Extract the [X, Y] coordinate from the center of the cell holding the provided text.  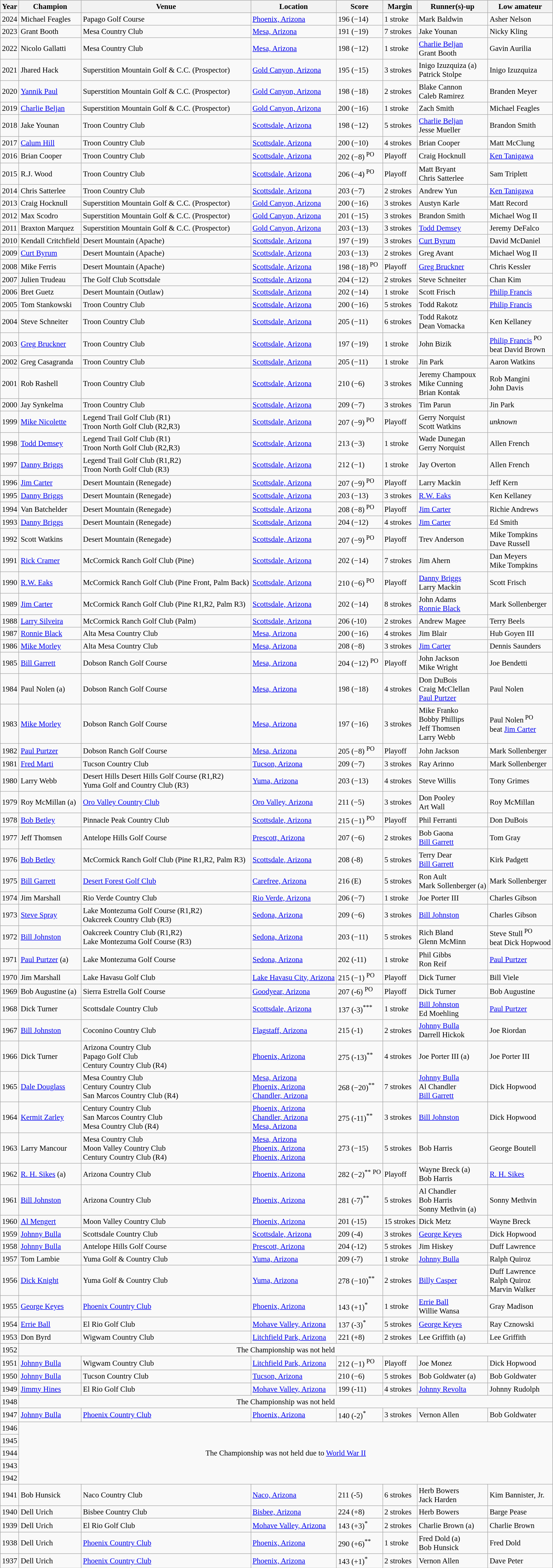
Chan Kim [520, 280]
143 (+3)* [360, 1525]
Terry DearBill Garrett [453, 859]
Nicky Kling [520, 32]
1982 [10, 750]
1980 [10, 781]
201 (−15) [360, 216]
282 (−2)** PO [360, 1174]
1981 [10, 764]
208 (−8) PO [360, 509]
Mark Baldwin [453, 19]
R. H. Sikes (a) [50, 1174]
Bisbee, Arizona [294, 1512]
1952 [10, 1350]
Van Batchelder [50, 509]
2007 [10, 280]
Dale Douglass [50, 1087]
Lee Griffith (a) [453, 1337]
1961 [10, 1200]
Oro Valley Country Club [166, 803]
215 (-1) [360, 1030]
Mesa, ArizonaPhoenix, ArizonaPhoenix, Arizona [294, 1148]
Charlie Beljan [50, 109]
Duff Lawrence [520, 1247]
275 (-11)** [360, 1117]
R.J. Wood [50, 174]
Tom Stankowski [50, 305]
Braxton Marquez [50, 228]
R. H. Sikes [520, 1174]
Paul Nolen (a) [50, 689]
Gerry Norquist Scott Watkins [453, 422]
John Bizik [453, 344]
195 (−15) [360, 70]
Mesa Country ClubCentury Country ClubSan Marcos Country Club (R4) [166, 1087]
Jay Overton [453, 465]
Matt Record [520, 203]
Rio Verde, Arizona [294, 898]
Ronnie Black [50, 633]
204 (−12) PO [360, 663]
John AdamsRonnie Black [453, 604]
1944 [10, 1453]
2018 [10, 126]
Ray Arinno [453, 764]
Desert Hills Desert Hills Golf Course (R1,R2)Yuma Golf and Country Club (R3) [166, 781]
Calum Hill [50, 143]
Hub Goyen III [520, 633]
John Jackson [453, 750]
Lake Montezuma Golf Course (R1,R2)Oakcreek Country Club (R3) [166, 915]
221 (+8) [360, 1337]
1998 [10, 443]
1945 [10, 1441]
Coconino Country Club [166, 1030]
137 (-3)*** [360, 1009]
2005 [10, 305]
1951 [10, 1363]
Oro Valley, Arizona [294, 803]
unknown [520, 422]
1978 [10, 820]
Rich BlandGlenn McMinn [453, 937]
Rob ManginiJohn Davis [520, 383]
2006 [10, 292]
1949 [10, 1389]
2009 [10, 253]
Barge Pease [520, 1512]
McCormick Ranch Golf Club (Pine Front, Palm Back) [166, 582]
1939 [10, 1525]
1975 [10, 881]
1937 [10, 1561]
2012 [10, 216]
Bob Augustine [520, 991]
1985 [10, 663]
Charlie Brown [520, 1525]
1996 [10, 483]
Tom Lambie [50, 1259]
205 (−8) PO [360, 750]
1946 [10, 1428]
1968 [10, 1009]
202 (−8) PO [360, 156]
213 (−3) [360, 443]
15 strokes [400, 1221]
210 (−6) PO [360, 582]
Bob GaonaBill Garrett [453, 838]
Grant Booth [50, 32]
197 (−16) [360, 724]
290 (+6)** [360, 1543]
Kim Bannister, Jr. [520, 1495]
Julien Trudeau [50, 280]
1971 [10, 960]
1994 [10, 509]
Jimmy Hines [50, 1389]
1986 [10, 646]
Gray Madison [520, 1306]
2011 [10, 228]
2016 [10, 156]
Asher Nelson [520, 19]
1984 [10, 689]
The Golf Club Scottsdale [166, 280]
Goodyear, Arizona [294, 991]
201 (-15) [360, 1221]
Sierra Estrella Golf Course [166, 991]
Ed Smith [520, 522]
Mesa, ArizonaPhoenix, ArizonaChandler, Arizona [294, 1087]
Dave Peter [520, 1561]
Jhared Hack [50, 70]
1989 [10, 604]
Todd Rakotz [453, 305]
Fred Marti [50, 764]
Phil GibbsRon Reif [453, 960]
Kendall Critchfield [50, 241]
2000 [10, 405]
Dick Knight [50, 1280]
1955 [10, 1306]
2019 [10, 109]
Danny BriggsLarry Mackin [453, 582]
Matt McClung [520, 143]
Bob Goldwater (a) [453, 1377]
Jeff Thomsen [50, 838]
Bob Hunsick [50, 1495]
1999 [10, 422]
Bisbee Country Club [166, 1512]
Al ChandlerBob HarrisSonny Methvin (a) [453, 1200]
1960 [10, 1221]
Lake Havasu Golf Club [166, 977]
1948 [10, 1402]
Steve Spray [50, 915]
1967 [10, 1030]
Ray Cznowski [520, 1324]
Joe Riordan [520, 1030]
1976 [10, 859]
Yannik Paul [50, 92]
1992 [10, 539]
Wayne Breck (a)Bob Harris [453, 1174]
1956 [10, 1280]
1950 [10, 1377]
2024 [10, 19]
Naco Country Club [166, 1495]
196 (−14) [360, 19]
Century Country ClubSan Marcos Country ClubMesa Country Club (R4) [166, 1117]
200 (−10) [360, 143]
Gavin Aurilia [520, 49]
Location [294, 7]
137 (-3)* [360, 1324]
1977 [10, 838]
Nicolo Gallatti [50, 49]
Year [10, 7]
Fred Dold [520, 1543]
212 (−1) [360, 465]
Mike FrankoBobby PhillipsJeff ThomsenLarry Webb [453, 724]
Lake Havasu City, Arizona [294, 977]
1947 [10, 1415]
2015 [10, 174]
Larry Silveira [50, 621]
2022 [10, 49]
203 (−7) [360, 191]
Flagstaff, Arizona [294, 1030]
203 (−11) [360, 937]
Papago Golf Course [166, 19]
1973 [10, 915]
Philip Francis PO beat David Brown [520, 344]
Paul Nolen PO beat Jim Carter [520, 724]
Margin [400, 7]
Don DuBoisCraig McClellanPaul Purtzer [453, 689]
2014 [10, 191]
Jeff Kern [520, 483]
Larry Mackin [453, 483]
Charlie BeljanJesse Mueller [453, 126]
David McDaniel [520, 241]
Johnny BullaAl ChandlerBill Garrett [453, 1087]
Jim Blair [453, 633]
Steve Stull PO beat Dick Hopwood [520, 937]
1959 [10, 1234]
206 (−7) [360, 898]
273 (−15) [360, 1148]
1969 [10, 991]
Kermit Zarley [50, 1117]
Paul Purtzer (a) [50, 960]
Fred Dold (a)Bob Hunsick [453, 1543]
Venue [166, 7]
Don DuBois [520, 820]
2004 [10, 322]
Jeremy ChampouxMike CunningBrian Kontak [453, 383]
Champion [50, 7]
1993 [10, 522]
Aaron Watkins [520, 362]
1957 [10, 1259]
2003 [10, 344]
216 (E) [360, 881]
George Boutell [520, 1148]
Dick Metz [453, 1221]
1991 [10, 561]
Mike TompkinsDave Russell [520, 539]
Andrew Yun [453, 191]
Roy McMillan [520, 803]
McCormick Ranch Golf Club (Pine) [166, 561]
Phil Ferranti [453, 820]
1990 [10, 582]
2017 [10, 143]
206 (−4) PO [360, 174]
Bill JohnstonEd Moehling [453, 1009]
Greg Casagranda [50, 362]
Lee Griffith [520, 1337]
202 (-11) [360, 960]
281 (-7)** [360, 1200]
1974 [10, 898]
1941 [10, 1495]
John JacksonMike Wright [453, 663]
Sonny Methvin [520, 1200]
1954 [10, 1324]
Roy McMillan (a) [50, 803]
1997 [10, 465]
Billy Casper [453, 1280]
Score [360, 7]
211 (-5) [360, 1495]
1972 [10, 937]
Bret Guetz [50, 292]
209 (−6) [360, 915]
Paul Nolen [520, 689]
204 (-12) [360, 1247]
Desert Forest Golf Club [166, 881]
191 (−19) [360, 32]
Johnny BullaDarrell Hickok [453, 1030]
206 (-10) [360, 621]
Zach Smith [453, 109]
Blake CannonCaleb Ramirez [453, 92]
1938 [10, 1543]
1995 [10, 496]
1953 [10, 1337]
8 strokes [400, 604]
Charlie Brown (a) [453, 1525]
Johnny Revolta [453, 1389]
Naco, Arizona [294, 1495]
Moon Valley Country Club [166, 1221]
268 (−20)** [360, 1087]
1988 [10, 621]
1963 [10, 1148]
Inigo Izuzquiza (a)Patrick Stolpe [453, 70]
Terry Beels [520, 621]
Inigo Izuzquiza [520, 70]
1966 [10, 1057]
Herb Bowers [453, 1512]
Ron AultMark Sollenberger (a) [453, 881]
Mesa Country ClubMoon Valley Country ClubCentury Country Club (R4) [166, 1148]
2023 [10, 32]
Tony Grimes [520, 781]
Charlie BeljanGrant Booth [453, 49]
Max Scodro [50, 216]
209 (-7) [360, 1259]
207 (−6) [360, 838]
Joe Porter III (a) [453, 1057]
The Championship was not held due to World War II [286, 1453]
Mike Nicolette [50, 422]
198 (−18) PO [360, 267]
2008 [10, 267]
212 (−1) PO [360, 1363]
Jay Synkelma [50, 405]
Herb BowersJack Harden [453, 1495]
2010 [10, 241]
Runner(s)-up [453, 7]
Scott Watkins [50, 539]
1942 [10, 1478]
2002 [10, 362]
2013 [10, 203]
Chris Kessler [520, 267]
209 (-4) [360, 1234]
Pinnacle Peak Country Club [166, 820]
Errie Ball [50, 1324]
Kirk Padgett [520, 859]
Rio Verde Country Club [166, 898]
Bob Harris [453, 1148]
Jeremy DeFalco [520, 228]
275 (-13)** [360, 1057]
208 (-8) [360, 859]
Carefree, Arizona [294, 881]
Low amateur [520, 7]
Matt BryantChris Satterlee [453, 174]
Greg Avant [453, 253]
1987 [10, 633]
Al Mengert [50, 1221]
Dan MeyersMike Tompkins [520, 561]
208 (−8) [360, 646]
Richie Andrews [520, 509]
Steve Willis [453, 781]
Bill Viele [520, 977]
1965 [10, 1087]
Rob Rashell [50, 383]
Rick Cramer [50, 561]
McCormick Ranch Golf Club (Palm) [166, 621]
1940 [10, 1512]
Larry Mancour [50, 1148]
2021 [10, 70]
Don Byrd [50, 1337]
Todd RakotzDean Vomacka [453, 322]
Joe Monez [453, 1363]
Arizona Country Club Papago Golf ClubCentury Country Club (R4) [166, 1057]
1943 [10, 1466]
Branden Meyer [520, 92]
199 (-11) [360, 1389]
Mike Ferris [50, 267]
207 (-6) PO [360, 991]
278 (−10)** [360, 1280]
Tim Parun [453, 405]
1962 [10, 1174]
Johnny Rudolph [520, 1389]
Oakcreek Country Club (R1,R2)Lake Montezuma Golf Course (R3) [166, 937]
Phoenix, ArizonaChandler, ArizonaMesa, Arizona [294, 1117]
1970 [10, 977]
1979 [10, 803]
Austyn Karle [453, 203]
Sam Triplett [520, 174]
Jim Ahern [453, 561]
Larry Webb [50, 781]
Joe Bendetti [520, 663]
Lake Montezuma Golf Course [166, 960]
Duff LawrenceRalph QuirozMarvin Walker [520, 1280]
224 (+8) [360, 1512]
Trev Anderson [453, 539]
Desert Mountain (Outlaw) [166, 292]
1983 [10, 724]
Errie BallWillie Wansa [453, 1306]
Andrew Magee [453, 621]
Jim Hiskey [453, 1247]
Tom Gray [520, 838]
1964 [10, 1117]
Wayne Breck [520, 1221]
Don PooleyArt Wall [453, 803]
140 (-2)* [360, 1415]
Legend Trail Golf Club (R1,R2)Troon North Golf Club (R3) [166, 465]
Bob Augustine (a) [50, 991]
2020 [10, 92]
Wade DuneganGerry Norquist [453, 443]
1958 [10, 1247]
Dennis Saunders [520, 646]
Chris Satterlee [50, 191]
Ralph Quiroz [520, 1259]
2001 [10, 383]
211 (−5) [360, 803]
